Search for the cell housing the specified text and yield its [x, y] center coordinate. 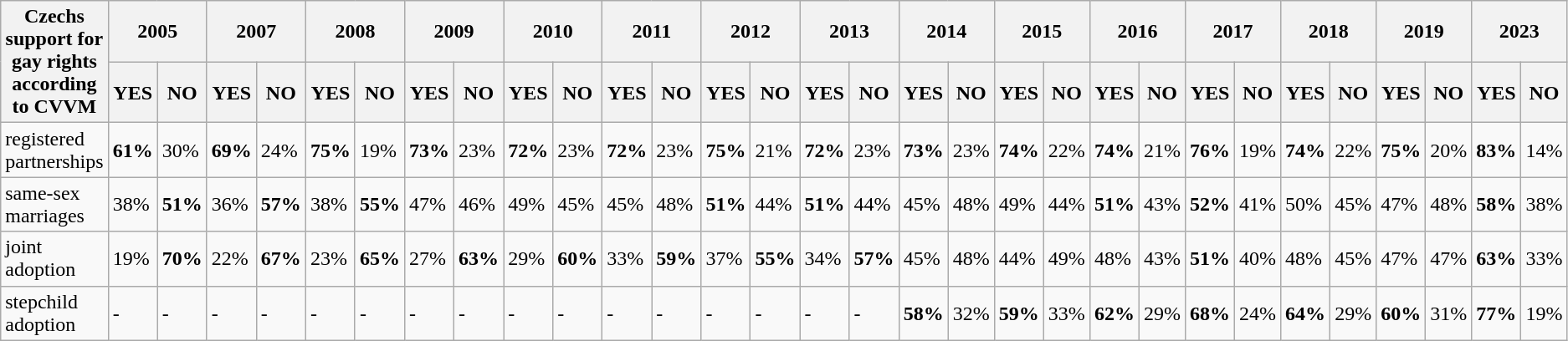
Czechs support for gay rights according to CVVM [54, 62]
67% [281, 259]
2008 [355, 32]
2010 [553, 32]
2007 [256, 32]
30% [182, 150]
2009 [453, 32]
stepchild adoption [54, 313]
2019 [1424, 32]
14% [1545, 150]
65% [380, 259]
27% [428, 259]
70% [182, 259]
37% [726, 259]
2011 [652, 32]
83% [1496, 150]
61% [132, 150]
32% [971, 313]
40% [1258, 259]
69% [231, 150]
2015 [1042, 32]
41% [1258, 204]
2005 [157, 32]
52% [1210, 204]
34% [825, 259]
2017 [1232, 32]
36% [231, 204]
2013 [849, 32]
registered partnerships [54, 150]
20% [1449, 150]
2018 [1329, 32]
2016 [1137, 32]
46% [479, 204]
2012 [751, 32]
joint adoption [54, 259]
62% [1115, 313]
77% [1496, 313]
2014 [946, 32]
same-sex marriages [54, 204]
50% [1305, 204]
31% [1449, 313]
64% [1305, 313]
2023 [1519, 32]
76% [1210, 150]
68% [1210, 313]
